For the text-containing cell, return its midpoint in (x, y) coordinate format. 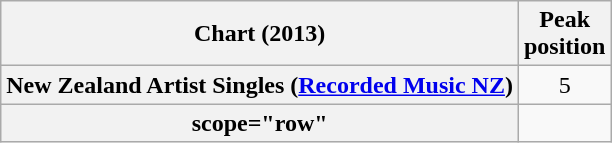
Chart (2013) (260, 34)
scope="row" (260, 123)
Peakposition (564, 34)
New Zealand Artist Singles (Recorded Music NZ) (260, 85)
5 (564, 85)
